From the cell containing the given text, extract its center point as [X, Y] coordinate. 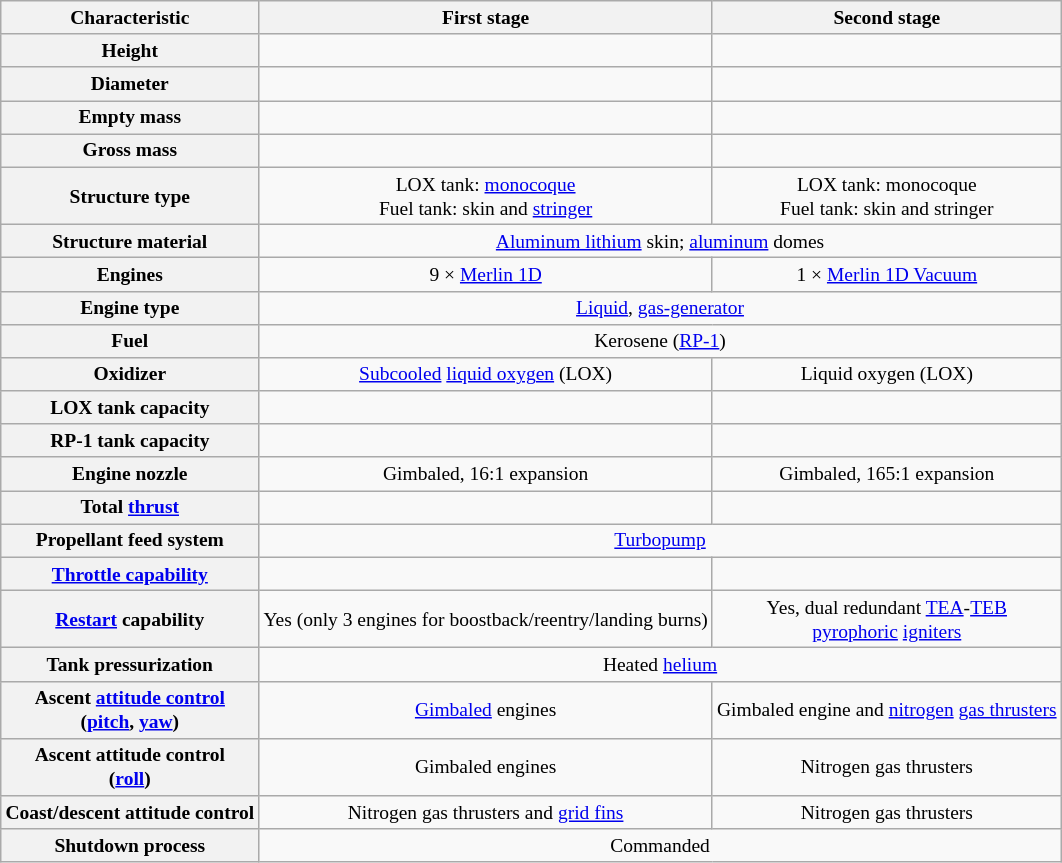
Engine nozzle [130, 474]
Kerosene (RP-1) [660, 340]
Yes, dual redundant TEA-TEBpyrophoric igniters [886, 620]
Fuel [130, 340]
1 × Merlin 1D Vacuum [886, 274]
RP-1 tank capacity [130, 440]
Characteristic [130, 18]
Empty mass [130, 118]
Height [130, 50]
Propellant feed system [130, 540]
Ascent attitude control(pitch, yaw) [130, 710]
Commanded [660, 846]
Structure material [130, 240]
LOX tank capacity [130, 408]
Gimbaled, 165:1 expansion [886, 474]
9 × Merlin 1D [486, 274]
Gimbaled engine and nitrogen gas thrusters [886, 710]
Oxidizer [130, 374]
Engines [130, 274]
Liquid oxygen (LOX) [886, 374]
First stage [486, 18]
Yes (only 3 engines for boostback/reentry/landing burns) [486, 620]
Structure type [130, 196]
Tank pressurization [130, 664]
Aluminum lithium skin; aluminum domes [660, 240]
Diameter [130, 84]
Throttle capability [130, 574]
Total thrust [130, 508]
Gimbaled, 16:1 expansion [486, 474]
Liquid, gas-generator [660, 308]
Shutdown process [130, 846]
Gross mass [130, 150]
Ascent attitude control(roll) [130, 766]
Turbopump [660, 540]
Restart capability [130, 620]
Heated helium [660, 664]
Nitrogen gas thrusters and grid fins [486, 812]
Second stage [886, 18]
Engine type [130, 308]
Subcooled liquid oxygen (LOX) [486, 374]
Coast/descent attitude control [130, 812]
